From the cell containing the given text, extract its center point as (X, Y) coordinate. 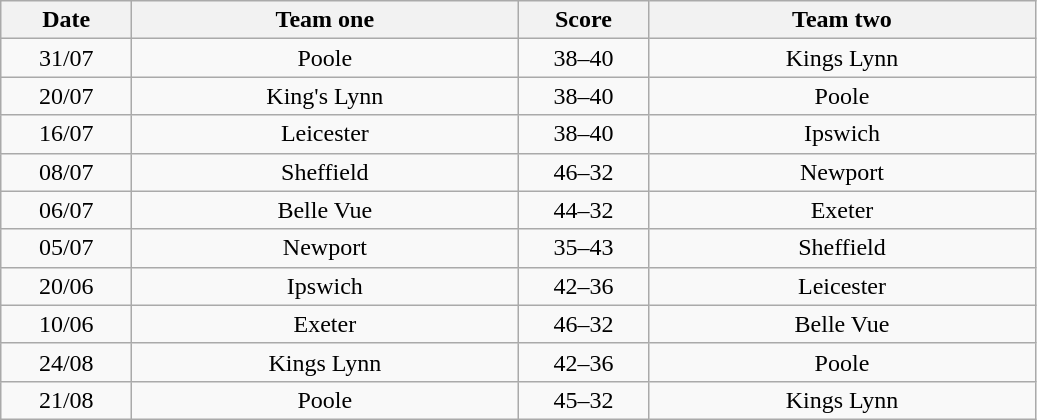
35–43 (584, 248)
Team two (842, 20)
King's Lynn (325, 96)
44–32 (584, 210)
20/07 (66, 96)
45–32 (584, 400)
08/07 (66, 172)
10/06 (66, 324)
16/07 (66, 134)
21/08 (66, 400)
05/07 (66, 248)
Team one (325, 20)
Score (584, 20)
06/07 (66, 210)
Date (66, 20)
20/06 (66, 286)
31/07 (66, 58)
24/08 (66, 362)
